Return [X, Y] of the center of cell containing provided text 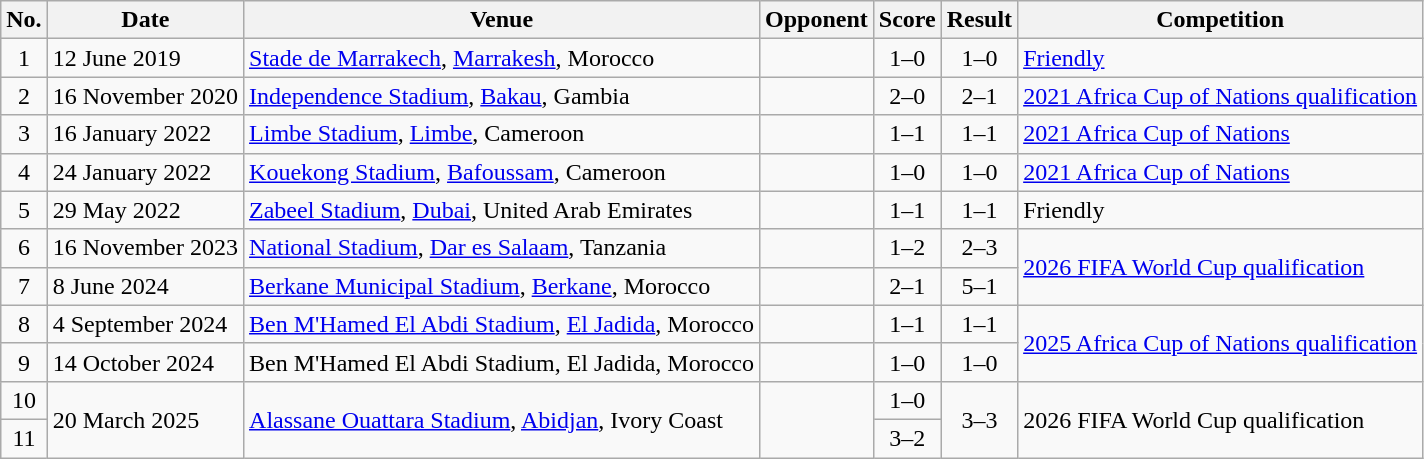
29 May 2022 [145, 210]
2021 Africa Cup of Nations qualification [1220, 96]
Opponent [817, 20]
16 November 2023 [145, 248]
Independence Stadium, Bakau, Gambia [502, 96]
7 [24, 286]
Competition [1220, 20]
16 January 2022 [145, 134]
No. [24, 20]
6 [24, 248]
Zabeel Stadium, Dubai, United Arab Emirates [502, 210]
National Stadium, Dar es Salaam, Tanzania [502, 248]
20 March 2025 [145, 419]
16 November 2020 [145, 96]
Kouekong Stadium, Bafoussam, Cameroon [502, 172]
1 [24, 58]
Score [907, 20]
Stade de Marrakech, Marrakesh, Morocco [502, 58]
1–2 [907, 248]
Berkane Municipal Stadium, Berkane, Morocco [502, 286]
4 [24, 172]
11 [24, 438]
Result [979, 20]
8 [24, 324]
Venue [502, 20]
9 [24, 362]
5–1 [979, 286]
4 September 2024 [145, 324]
2–3 [979, 248]
Alassane Ouattara Stadium, Abidjan, Ivory Coast [502, 419]
Date [145, 20]
14 October 2024 [145, 362]
10 [24, 400]
24 January 2022 [145, 172]
2–0 [907, 96]
3 [24, 134]
2025 Africa Cup of Nations qualification [1220, 343]
8 June 2024 [145, 286]
3–3 [979, 419]
2 [24, 96]
12 June 2019 [145, 58]
Limbe Stadium, Limbe, Cameroon [502, 134]
5 [24, 210]
3–2 [907, 438]
